Locate the cell with the specified text and output its (X, Y) center coordinate. 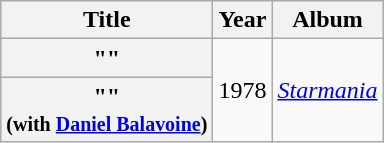
Starmania (328, 90)
Title (107, 20)
Year (242, 20)
Album (328, 20)
"" (107, 58)
""(with Daniel Balavoine) (107, 110)
1978 (242, 90)
